Locate the cell with the specified text and output its [X, Y] center coordinate. 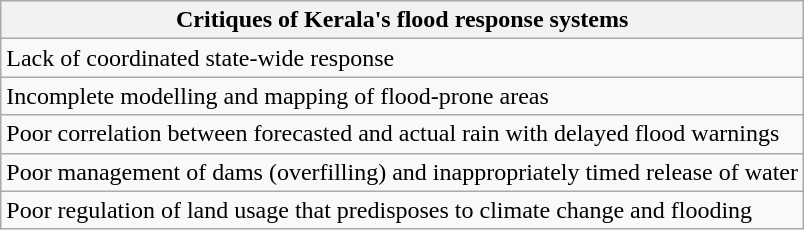
Poor correlation between forecasted and actual rain with delayed flood warnings [402, 134]
Incomplete modelling and mapping of flood-prone areas [402, 96]
Lack of coordinated state-wide response [402, 58]
Poor regulation of land usage that predisposes to climate change and flooding [402, 210]
Critiques of Kerala's flood response systems [402, 20]
Poor management of dams (overfilling) and inappropriately timed release of water [402, 172]
